Search for the cell housing the specified text and yield its (x, y) center coordinate. 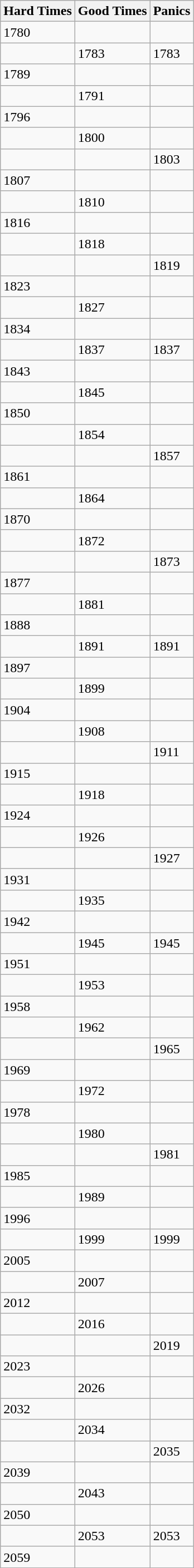
2034 (113, 1430)
1962 (113, 1028)
1800 (113, 138)
2019 (172, 1345)
1854 (113, 435)
1918 (113, 795)
2043 (113, 1493)
1872 (113, 540)
2059 (38, 1557)
1870 (38, 519)
1951 (38, 964)
1881 (113, 604)
1904 (38, 710)
1789 (38, 75)
1823 (38, 287)
1877 (38, 583)
1810 (113, 201)
2012 (38, 1303)
1915 (38, 773)
1861 (38, 477)
1873 (172, 561)
1978 (38, 1112)
1927 (172, 858)
1780 (38, 32)
2016 (113, 1324)
1796 (38, 117)
2023 (38, 1367)
1980 (113, 1133)
1807 (38, 180)
1843 (38, 371)
Panics (172, 11)
1911 (172, 752)
1857 (172, 456)
1981 (172, 1155)
1924 (38, 816)
2007 (113, 1281)
1942 (38, 921)
1897 (38, 668)
2005 (38, 1260)
1958 (38, 1007)
1965 (172, 1049)
1926 (113, 837)
1816 (38, 223)
2050 (38, 1515)
1850 (38, 413)
1834 (38, 329)
1953 (113, 985)
2039 (38, 1472)
1827 (113, 308)
1935 (113, 900)
2035 (172, 1451)
1972 (113, 1091)
1791 (113, 96)
1969 (38, 1070)
Good Times (113, 11)
Hard Times (38, 11)
1931 (38, 879)
1819 (172, 265)
1899 (113, 689)
2032 (38, 1409)
2026 (113, 1388)
1818 (113, 244)
1908 (113, 731)
1985 (38, 1176)
1996 (38, 1218)
1845 (113, 392)
1989 (113, 1197)
1803 (172, 159)
1888 (38, 625)
1864 (113, 498)
